Return the (X, Y) coordinate for the center point of the cell that contains the specified text.  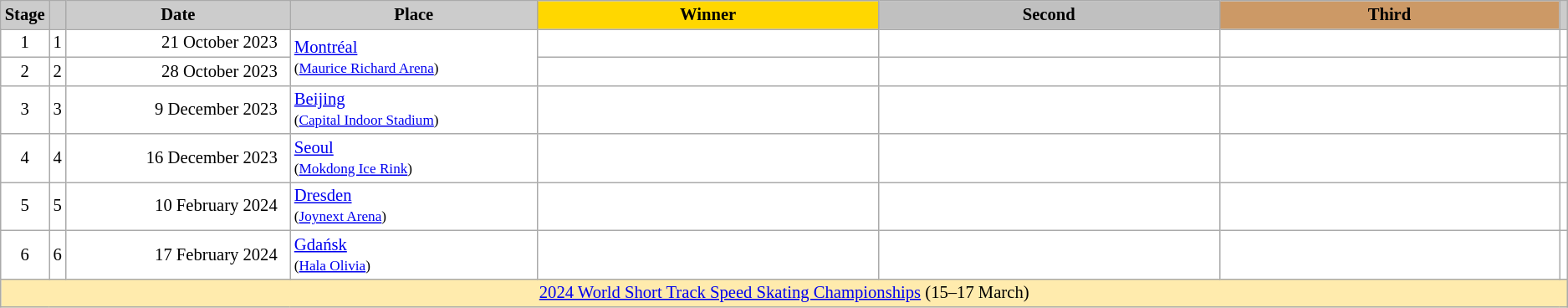
10 February 2024 (178, 206)
Second (1049, 14)
Gdańsk(Hala Olivia) (414, 254)
Date (178, 14)
Dresden(Joynext Arena) (414, 206)
Third (1390, 14)
Stage (25, 14)
9 December 2023 (178, 110)
Beijing(Capital Indoor Stadium) (414, 110)
Montréal(Maurice Richard Arena) (414, 57)
2024 World Short Track Speed Skating Championships (15–17 March) (784, 293)
Seoul(Mokdong Ice Rink) (414, 158)
16 December 2023 (178, 158)
Place (414, 14)
17 February 2024 (178, 254)
28 October 2023 (178, 71)
Winner (708, 14)
21 October 2023 (178, 43)
